Detect which cell encompasses the target text, then output its [x, y] center coordinate. 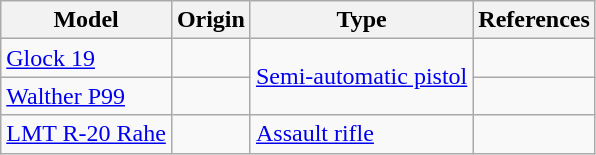
Semi-automatic pistol [361, 77]
Model [86, 20]
Origin [210, 20]
References [534, 20]
Assault rifle [361, 134]
Type [361, 20]
Walther P99 [86, 96]
LMT R-20 Rahe [86, 134]
Glock 19 [86, 58]
